Provide the [x, y] coordinate of the cell's center where the given text is located.  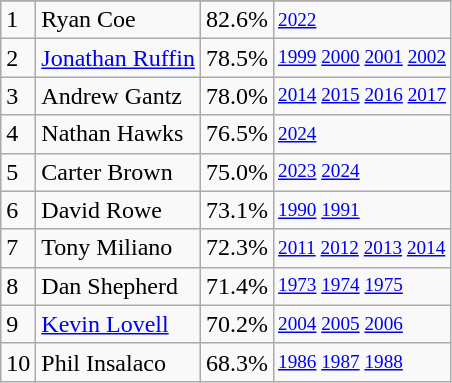
5 [18, 172]
2011 2012 2013 2014 [362, 248]
78.0% [236, 96]
Kevin Lovell [118, 324]
1999 2000 2001 2002 [362, 58]
David Rowe [118, 210]
72.3% [236, 248]
9 [18, 324]
1973 1974 1975 [362, 286]
Ryan Coe [118, 20]
2 [18, 58]
Tony Miliano [118, 248]
8 [18, 286]
1 [18, 20]
Andrew Gantz [118, 96]
75.0% [236, 172]
1986 1987 1988 [362, 362]
70.2% [236, 324]
Nathan Hawks [118, 134]
3 [18, 96]
4 [18, 134]
78.5% [236, 58]
Carter Brown [118, 172]
6 [18, 210]
1990 1991 [362, 210]
2004 2005 2006 [362, 324]
10 [18, 362]
2024 [362, 134]
Phil Insalaco [118, 362]
Jonathan Ruffin [118, 58]
71.4% [236, 286]
73.1% [236, 210]
82.6% [236, 20]
7 [18, 248]
2014 2015 2016 2017 [362, 96]
Dan Shepherd [118, 286]
2023 2024 [362, 172]
76.5% [236, 134]
2022 [362, 20]
68.3% [236, 362]
